Find where the given text appears and provide that cell's center as [X, Y] coordinate. 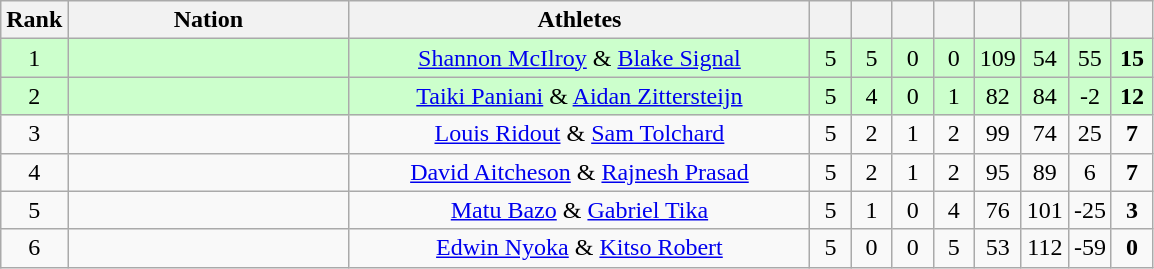
112 [1044, 248]
Shannon McIlroy & Blake Signal [580, 58]
84 [1044, 96]
95 [998, 172]
109 [998, 58]
Athletes [580, 20]
12 [1132, 96]
Edwin Nyoka & Kitso Robert [580, 248]
89 [1044, 172]
Rank [34, 20]
David Aitcheson & Rajnesh Prasad [580, 172]
Nation [208, 20]
-2 [1090, 96]
99 [998, 134]
82 [998, 96]
-59 [1090, 248]
-25 [1090, 210]
53 [998, 248]
15 [1132, 58]
Taiki Paniani & Aidan Zittersteijn [580, 96]
25 [1090, 134]
Matu Bazo & Gabriel Tika [580, 210]
76 [998, 210]
74 [1044, 134]
101 [1044, 210]
55 [1090, 58]
Louis Ridout & Sam Tolchard [580, 134]
54 [1044, 58]
